Detect which cell encompasses the target text, then output its [x, y] center coordinate. 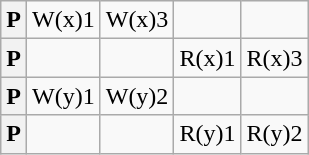
R(y)1 [208, 134]
W(x)1 [63, 20]
W(y)1 [63, 96]
W(x)3 [137, 20]
W(y)2 [137, 96]
R(x)1 [208, 58]
R(x)3 [274, 58]
R(y)2 [274, 134]
